Provide the [X, Y] coordinate of the cell's center where the given text is located.  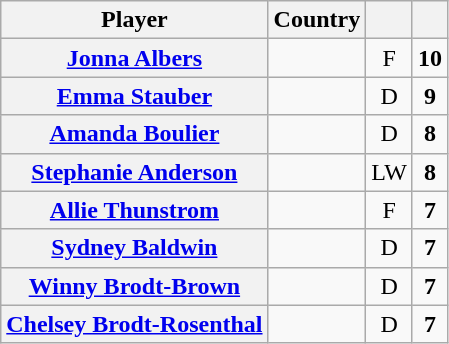
Chelsey Brodt-Rosenthal [134, 324]
LW [390, 172]
Sydney Baldwin [134, 248]
Stephanie Anderson [134, 172]
Country [317, 20]
10 [430, 58]
9 [430, 96]
Winny Brodt-Brown [134, 286]
Emma Stauber [134, 96]
Player [134, 20]
Jonna Albers [134, 58]
Amanda Boulier [134, 134]
Allie Thunstrom [134, 210]
